Find where the given text appears and provide that cell's center as [X, Y] coordinate. 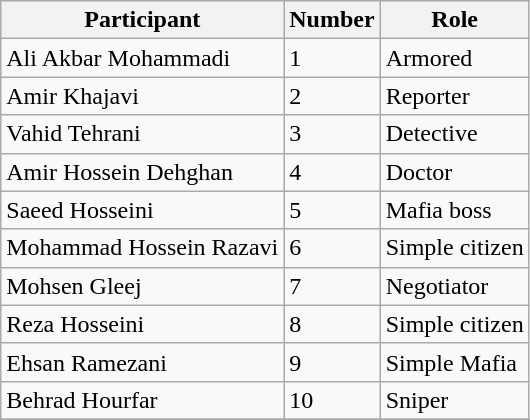
Ali Akbar Mohammadi [142, 58]
4 [332, 172]
Amir Khajavi [142, 96]
Behrad Hourfar [142, 400]
Amir Hossein Dehghan [142, 172]
Reporter [454, 96]
Mohsen Gleej [142, 286]
Role [454, 20]
Detective [454, 134]
Mohammad Hossein Razavi [142, 248]
7 [332, 286]
9 [332, 362]
2 [332, 96]
Sniper [454, 400]
Mafia boss [454, 210]
10 [332, 400]
8 [332, 324]
Participant [142, 20]
Vahid Tehrani [142, 134]
Negotiator [454, 286]
Armored [454, 58]
Saeed Hosseini [142, 210]
Ehsan Ramezani [142, 362]
6 [332, 248]
Doctor [454, 172]
1 [332, 58]
Simple Mafia [454, 362]
5 [332, 210]
3 [332, 134]
Number [332, 20]
Reza Hosseini [142, 324]
